Scan for the cell matching the given text and deliver its (X, Y) coordinate at center. 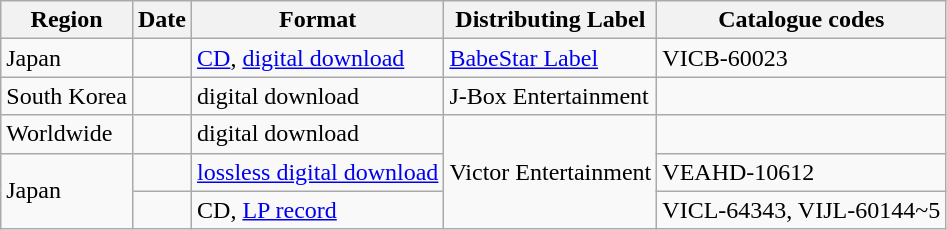
BabeStar Label (550, 58)
CD, digital download (318, 58)
Format (318, 20)
South Korea (67, 96)
Victor Entertainment (550, 172)
Worldwide (67, 134)
Region (67, 20)
VEAHD-10612 (802, 172)
CD, LP record (318, 210)
lossless digital download (318, 172)
Catalogue codes (802, 20)
Distributing Label (550, 20)
Date (162, 20)
VICB-60023 (802, 58)
VICL-64343, VIJL-60144~5 (802, 210)
J-Box Entertainment (550, 96)
